Locate the cell with the specified text and output its (X, Y) center coordinate. 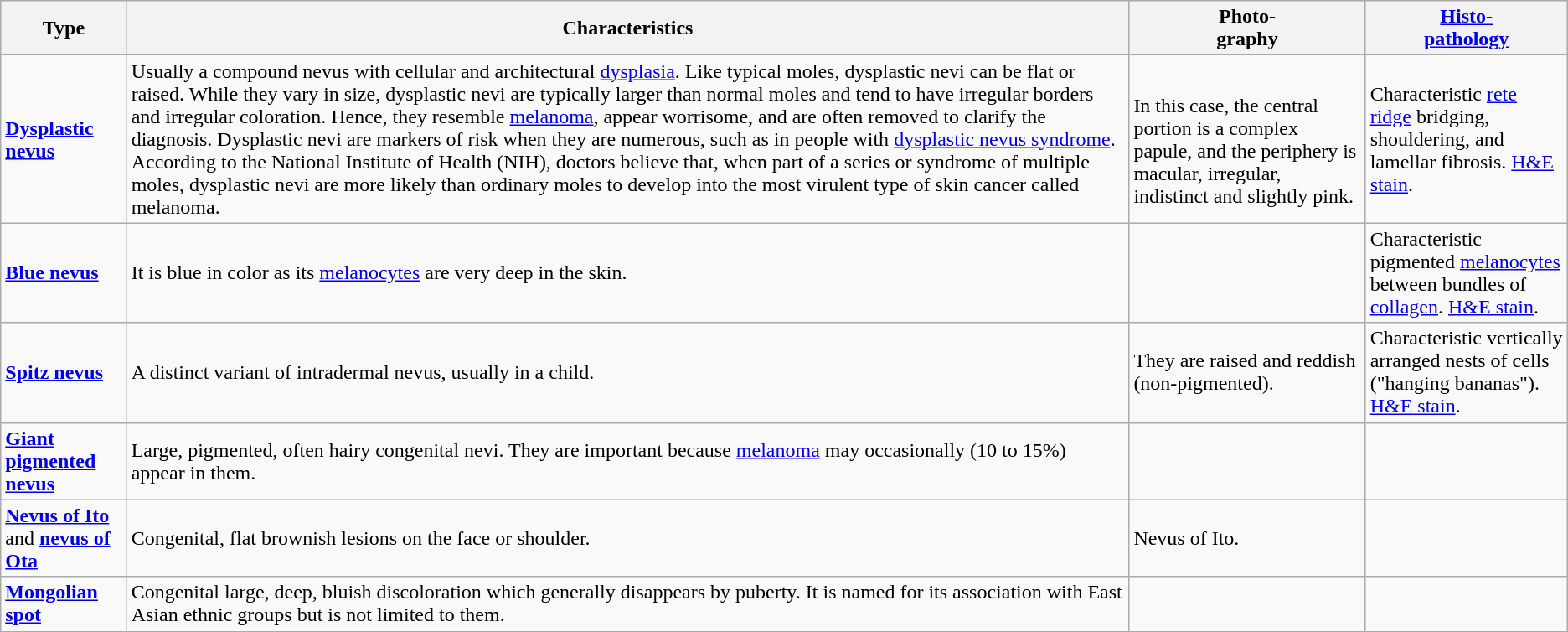
Large, pigmented, often hairy congenital nevi. They are important because melanoma may occasionally (10 to 15%) appear in them. (628, 461)
Histo-pathology (1466, 28)
Photo-graphy (1247, 28)
Type (64, 28)
Mongolian spot (64, 604)
Congenital, flat brownish lesions on the face or shoulder. (628, 538)
Characteristics (628, 28)
Characteristic pigmented melanocytes between bundles of collagen. H&E stain. (1466, 273)
Giant pigmented nevus (64, 461)
A distinct variant of intradermal nevus, usually in a child. (628, 372)
Characteristic vertically arranged nests of cells ("hanging bananas"). H&E stain. (1466, 372)
They are raised and reddish (non-pigmented). (1247, 372)
Characteristic rete ridge bridging, shouldering, and lamellar fibrosis. H&E stain. (1466, 139)
Blue nevus (64, 273)
Nevus of Ito. (1247, 538)
In this case, the central portion is a complex papule, and the periphery is macular, irregular, indistinct and slightly pink. (1247, 139)
Nevus of Ito and nevus of Ota (64, 538)
Dysplastic nevus (64, 139)
It is blue in color as its melanocytes are very deep in the skin. (628, 273)
Spitz nevus (64, 372)
